For the text-containing cell, return its midpoint in (X, Y) coordinate format. 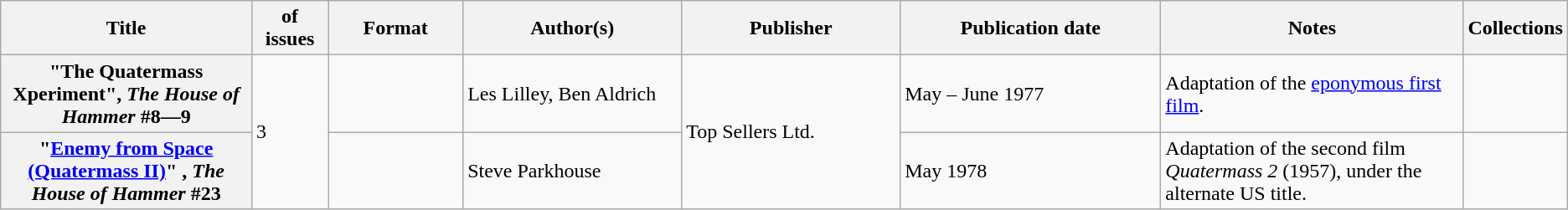
May 1978 (1030, 171)
Adaptation of the second film Quatermass 2 (1957), under the alternate US title. (1312, 171)
Collections (1515, 28)
Adaptation of the eponymous first film. (1312, 94)
Format (395, 28)
"The Quatermass Xperiment", The House of Hammer #8—9 (126, 94)
Title (126, 28)
3 (290, 132)
Publication date (1030, 28)
Publisher (791, 28)
of issues (290, 28)
Les Lilley, Ben Aldrich (573, 94)
Author(s) (573, 28)
"Enemy from Space (Quatermass II)" , The House of Hammer #23 (126, 171)
Top Sellers Ltd. (791, 132)
Steve Parkhouse (573, 171)
Notes (1312, 28)
May – June 1977 (1030, 94)
